Return the (x, y) coordinate for the center point of the cell that contains the specified text.  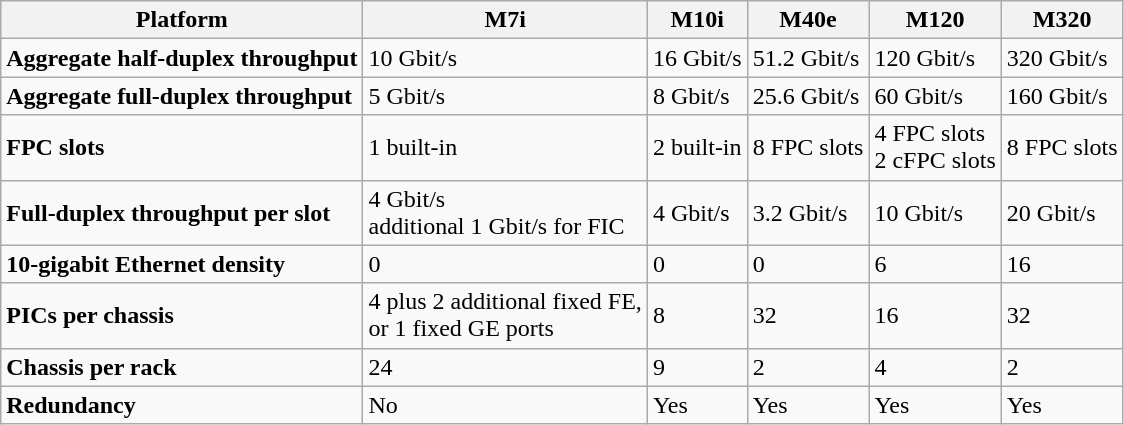
8 Gbit/s (697, 96)
4 (935, 367)
No (505, 405)
25.6 Gbit/s (808, 96)
1 built-in (505, 148)
2 built-in (697, 148)
60 Gbit/s (935, 96)
M120 (935, 20)
6 (935, 264)
M320 (1062, 20)
PICs per chassis (182, 316)
Full-duplex throughput per slot (182, 212)
FPC slots (182, 148)
4 FPC slots2 cFPC slots (935, 148)
4 Gbit/s (697, 212)
16 Gbit/s (697, 58)
M7i (505, 20)
120 Gbit/s (935, 58)
M10i (697, 20)
4 Gbit/s additional 1 Gbit/s for FIC (505, 212)
5 Gbit/s (505, 96)
Chassis per rack (182, 367)
51.2 Gbit/s (808, 58)
320 Gbit/s (1062, 58)
Redundancy (182, 405)
Aggregate full-duplex throughput (182, 96)
4 plus 2 additional fixed FE, or 1 fixed GE ports (505, 316)
10-gigabit Ethernet density (182, 264)
9 (697, 367)
Platform (182, 20)
20 Gbit/s (1062, 212)
24 (505, 367)
Aggregate half-duplex throughput (182, 58)
M40e (808, 20)
160 Gbit/s (1062, 96)
3.2 Gbit/s (808, 212)
8 (697, 316)
